Identify which cell holds the provided text, then report its [X, Y] central coordinate. 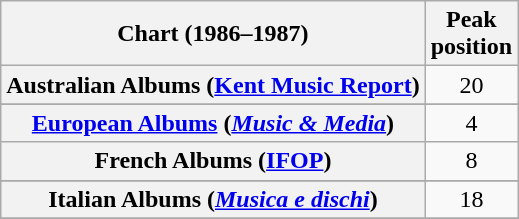
French Albums (IFOP) [213, 161]
European Albums (Music & Media) [213, 123]
Peakposition [471, 34]
20 [471, 85]
Australian Albums (Kent Music Report) [213, 85]
8 [471, 161]
Italian Albums (Musica e dischi) [213, 199]
4 [471, 123]
18 [471, 199]
Chart (1986–1987) [213, 34]
